Return the [x, y] coordinate for the center point of the cell that contains the specified text.  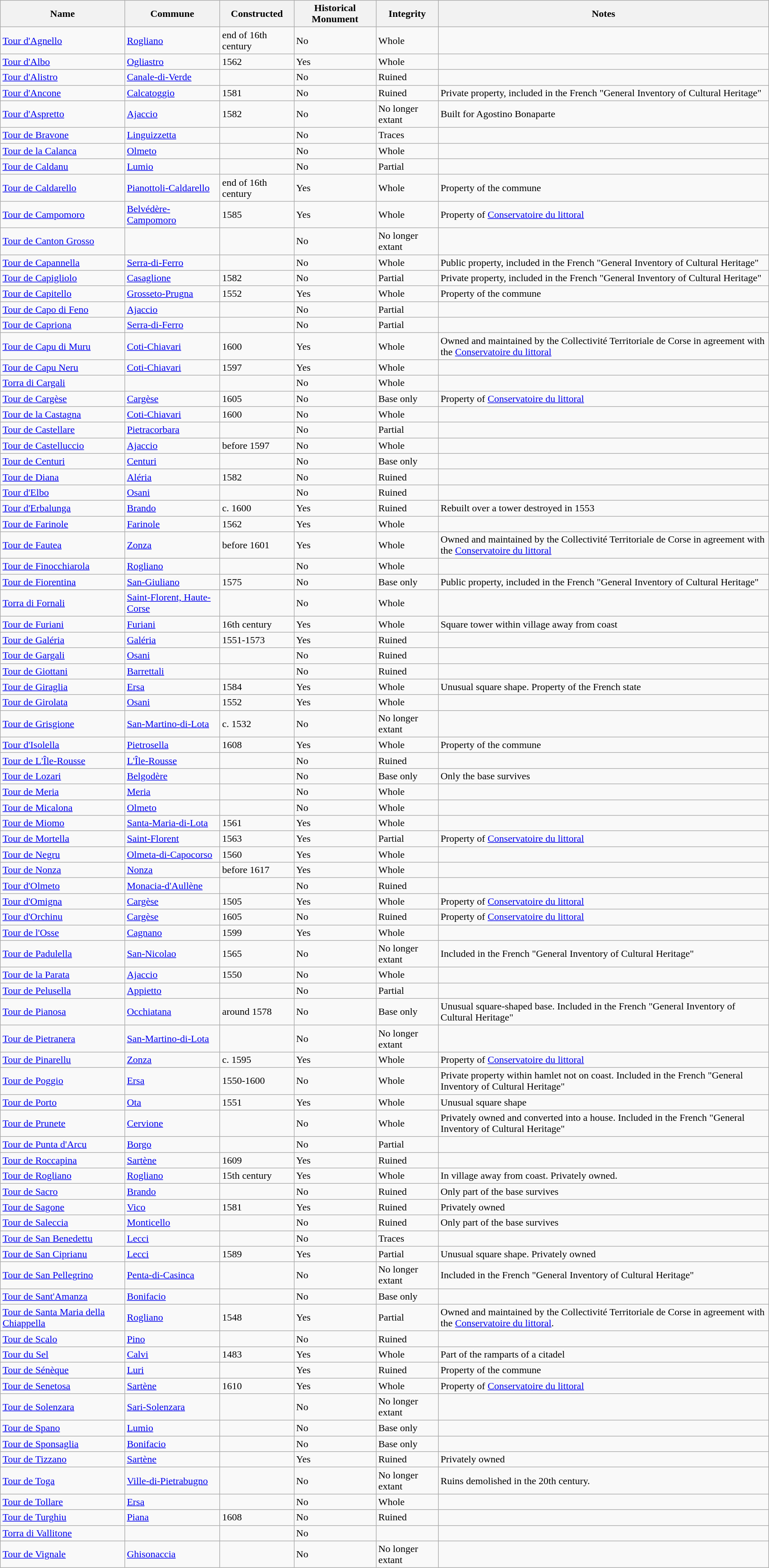
Unusual square shape. Privately owned [603, 1254]
Piana [172, 1517]
Tour de Negru [62, 854]
Tour de Sénèque [62, 1370]
Nonza [172, 870]
Ville-di-Pietrabugno [172, 1480]
Commune [172, 14]
Pietrosella [172, 745]
Tour de Canton Grosso [62, 241]
Tour de Lozari [62, 776]
Tour de Pinarellu [62, 1060]
In village away from coast. Privately owned. [603, 1176]
Tour de Capriona [62, 325]
Historical Monument [335, 14]
Pianottoli-Caldarello [172, 187]
1575 [257, 582]
1560 [257, 854]
Tour de la Parata [62, 975]
Meria [172, 792]
Tour de Finocchiarola [62, 566]
Ruins demolished in the 20th century. [603, 1480]
Unusual square shape. Property of the French state [603, 687]
before 1597 [257, 446]
before 1601 [257, 545]
Calcatoggio [172, 93]
1610 [257, 1386]
Name [62, 14]
Tour de l'Osse [62, 933]
Integrity [407, 14]
Tour de Santa Maria della Chiappella [62, 1318]
Owned and maintained by the Collectivité Territoriale de Corse in agreement with the Conservatoire du littoral. [603, 1318]
Casaglione [172, 278]
1561 [257, 823]
Tour de Vignale [62, 1554]
Occhiatana [172, 1012]
Tour de Bravone [62, 135]
around 1578 [257, 1012]
1551-1573 [257, 640]
Tour de Castelluccio [62, 446]
Tour d'Agnello [62, 40]
Ogliastro [172, 62]
Belvédère-Campomoro [172, 215]
Furiani [172, 624]
Tour de Roccapina [62, 1160]
Tour de Sacro [62, 1192]
Tour d'Aspretto [62, 114]
Tour de Toga [62, 1480]
Tour du Sel [62, 1354]
Tour de Punta d'Arcu [62, 1145]
Tour d'Albo [62, 62]
1551 [257, 1102]
Tour de Solenzara [62, 1407]
Tour d'Erbalunga [62, 508]
Tour de Pelusella [62, 991]
1599 [257, 933]
Belgodère [172, 776]
Notes [603, 14]
Tour de Fiorentina [62, 582]
Tour de Furiani [62, 624]
Tour de Scalo [62, 1339]
Vico [172, 1207]
Tour de Diana [62, 477]
Tour de Meria [62, 792]
Appietto [172, 991]
Tour de San Ciprianu [62, 1254]
Privately owned and converted into a house. Included in the French "General Inventory of Cultural Heritage" [603, 1124]
Tour d'Isolella [62, 745]
Tour de Senetosa [62, 1386]
Ghisonaccia [172, 1554]
c. 1532 [257, 723]
Tour de Sagone [62, 1207]
1597 [257, 367]
Aléria [172, 477]
Tour de Capu Neru [62, 367]
Saint-Florent [172, 839]
1483 [257, 1354]
Tour de Prunete [62, 1124]
Tour de Capigliolo [62, 278]
Tour de Giraglia [62, 687]
Tour de Padulella [62, 954]
1563 [257, 839]
Unusual square-shaped base. Included in the French "General Inventory of Cultural Heritage" [603, 1012]
Torra di Vallitone [62, 1533]
Tour de Mortella [62, 839]
Barrettali [172, 671]
Tour de Spano [62, 1428]
Tour de L'Île-Rousse [62, 760]
Tour de Fautea [62, 545]
1609 [257, 1160]
Tour de Grisgione [62, 723]
Tour d'Ancone [62, 93]
Farinole [172, 524]
Tour de Nonza [62, 870]
L'Île-Rousse [172, 760]
Tour de Sant'Amanza [62, 1296]
15th century [257, 1176]
Tour de Capo di Feno [62, 309]
Tour de Galéria [62, 640]
Monticello [172, 1223]
1585 [257, 215]
Galéria [172, 640]
16th century [257, 624]
San-Nicolao [172, 954]
Tour de Giottani [62, 671]
Tour de Farinole [62, 524]
Tour de Tizzano [62, 1459]
Unusual square shape [603, 1102]
1550 [257, 975]
Tour de Cargèse [62, 399]
Grosseto-Prugna [172, 294]
Cagnano [172, 933]
Torra di Fornali [62, 603]
Tour de Castellare [62, 430]
Tour de Tollare [62, 1502]
Saint-Florent, Haute-Corse [172, 603]
Centuri [172, 461]
Tour de Capitello [62, 294]
Tour de Saleccia [62, 1223]
Canale-di-Verde [172, 77]
1505 [257, 901]
Tour de Girolata [62, 702]
Tour d'Alistro [62, 77]
Ota [172, 1102]
Tour de Pianosa [62, 1012]
Tour d'Omigna [62, 901]
Tour de Turghiu [62, 1517]
Square tower within village away from coast [603, 624]
Tour d'Olmeto [62, 886]
Tour de Micalona [62, 808]
Tour de Porto [62, 1102]
Sari-Solenzara [172, 1407]
Tour de Capu di Muru [62, 346]
Tour de Rogliano [62, 1176]
Tour de la Castagna [62, 414]
c. 1595 [257, 1060]
before 1617 [257, 870]
Borgo [172, 1145]
Olmeta-di-Capocorso [172, 854]
Tour de Campomoro [62, 215]
Tour de Poggio [62, 1081]
Built for Agostino Bonaparte [603, 114]
1584 [257, 687]
Tour d'Elbo [62, 492]
Santa-Maria-di-Lota [172, 823]
Part of the ramparts of a citadel [603, 1354]
Tour de Sponsaglia [62, 1444]
Tour de Centuri [62, 461]
Penta-di-Casinca [172, 1275]
Tour de Gargali [62, 656]
Luri [172, 1370]
1589 [257, 1254]
Pino [172, 1339]
Cervione [172, 1124]
1565 [257, 954]
Tour de Miomo [62, 823]
Only the base survives [603, 776]
Tour de Pietranera [62, 1038]
Torra di Cargali [62, 383]
Tour de Capannella [62, 263]
Private property within hamlet not on coast. Included in the French "General Inventory of Cultural Heritage" [603, 1081]
Calvi [172, 1354]
Linguizzetta [172, 135]
1550-1600 [257, 1081]
1548 [257, 1318]
c. 1600 [257, 508]
Tour de San Benedettu [62, 1238]
Rebuilt over a tower destroyed in 1553 [603, 508]
Tour de San Pellegrino [62, 1275]
Tour de Caldarello [62, 187]
Tour de la Calanca [62, 151]
Pietracorbara [172, 430]
San-Giuliano [172, 582]
Constructed [257, 14]
Monacia-d'Aullène [172, 886]
Tour de Caldanu [62, 166]
Tour d'Orchinu [62, 917]
